Locate the cell with the specified text and output its [x, y] center coordinate. 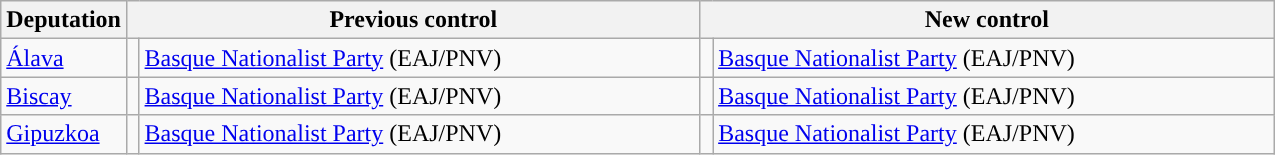
New control [987, 20]
Biscay [64, 96]
Álava [64, 58]
Gipuzkoa [64, 134]
Previous control [413, 20]
Deputation [64, 20]
